For the text-containing cell, return its midpoint in [X, Y] coordinate format. 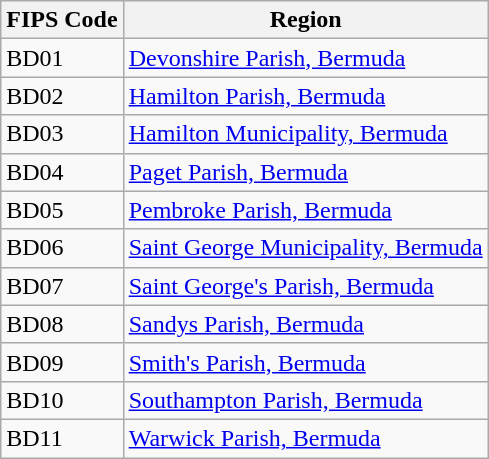
Saint George's Parish, Bermuda [306, 286]
Devonshire Parish, Bermuda [306, 58]
FIPS Code [62, 20]
Region [306, 20]
BD05 [62, 210]
BD04 [62, 172]
Hamilton Parish, Bermuda [306, 96]
BD10 [62, 400]
Sandys Parish, Bermuda [306, 324]
BD08 [62, 324]
BD01 [62, 58]
Warwick Parish, Bermuda [306, 438]
BD02 [62, 96]
BD11 [62, 438]
Paget Parish, Bermuda [306, 172]
Hamilton Municipality, Bermuda [306, 134]
Saint George Municipality, Bermuda [306, 248]
BD09 [62, 362]
BD07 [62, 286]
Smith's Parish, Bermuda [306, 362]
BD03 [62, 134]
Pembroke Parish, Bermuda [306, 210]
Southampton Parish, Bermuda [306, 400]
BD06 [62, 248]
